For the text-containing cell, return its midpoint in (X, Y) coordinate format. 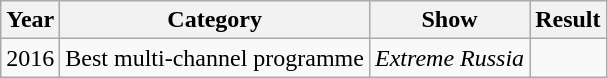
Year (30, 20)
Extreme Russia (449, 58)
Category (215, 20)
Show (449, 20)
2016 (30, 58)
Result (568, 20)
Best multi-channel programme (215, 58)
